Determine the [X, Y] coordinate at the center of the cell enclosing the given text.  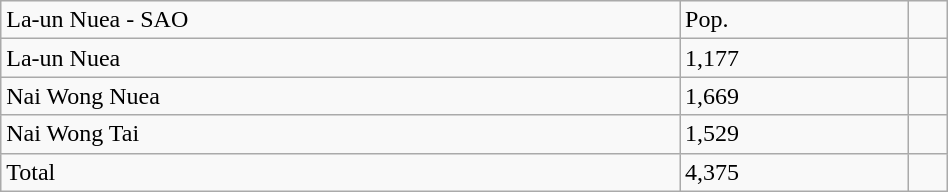
La-un Nuea [340, 58]
Nai Wong Tai [340, 134]
Pop. [794, 20]
La-un Nuea - SAO [340, 20]
1,529 [794, 134]
4,375 [794, 172]
Total [340, 172]
Nai Wong Nuea [340, 96]
1,669 [794, 96]
1,177 [794, 58]
